Scan for the cell matching the given text and deliver its (x, y) coordinate at center. 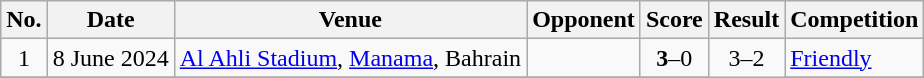
3–0 (674, 58)
Score (674, 20)
8 June 2024 (110, 58)
3–2 (746, 58)
1 (24, 58)
Opponent (584, 20)
Date (110, 20)
Competition (854, 20)
Friendly (854, 58)
Al Ahli Stadium, Manama, Bahrain (350, 58)
No. (24, 20)
Venue (350, 20)
Result (746, 20)
